Search for the cell housing the specified text and yield its [x, y] center coordinate. 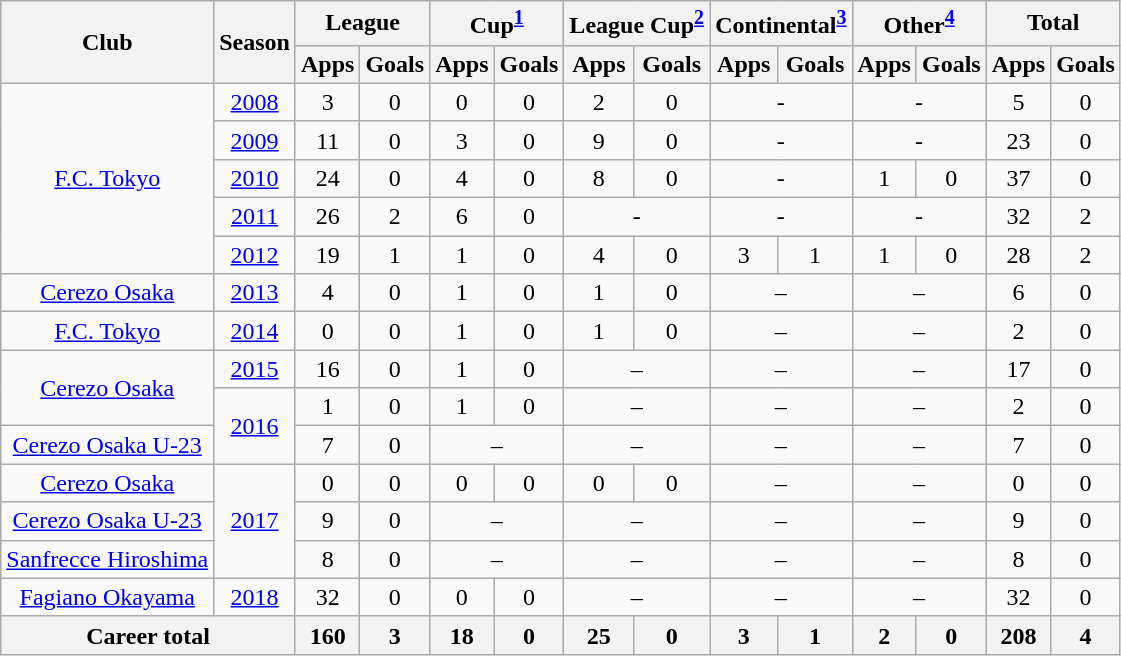
160 [327, 635]
23 [1018, 140]
24 [327, 178]
2008 [255, 102]
2009 [255, 140]
League Cup2 [637, 24]
2011 [255, 217]
2017 [255, 521]
28 [1018, 255]
2012 [255, 255]
11 [327, 140]
League [362, 24]
Fagiano Okayama [108, 597]
208 [1018, 635]
2016 [255, 426]
16 [327, 369]
Club [108, 42]
Continental3 [781, 24]
25 [599, 635]
2015 [255, 369]
37 [1018, 178]
Career total [148, 635]
2010 [255, 178]
Sanfrecce Hiroshima [108, 559]
2014 [255, 331]
26 [327, 217]
17 [1018, 369]
Season [255, 42]
Total [1053, 24]
2018 [255, 597]
5 [1018, 102]
19 [327, 255]
Cup1 [497, 24]
Other4 [919, 24]
18 [462, 635]
2013 [255, 293]
